For the text-containing cell, return its midpoint in (X, Y) coordinate format. 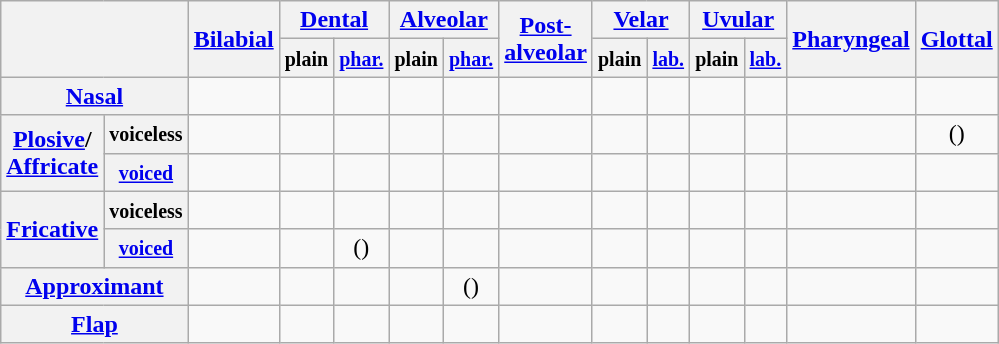
Nasal (94, 96)
Uvular (738, 20)
Glottal (956, 39)
Velar (640, 20)
Pharyngeal (851, 39)
Approximant (94, 286)
Dental (334, 20)
Flap (94, 324)
Alveolar (444, 20)
Post-alveolar (546, 39)
Bilabial (234, 39)
Plosive/Affricate (52, 153)
Fricative (52, 229)
